Pinpoint the cell where the given text exists, returning its (x, y) midpoint coordinate. 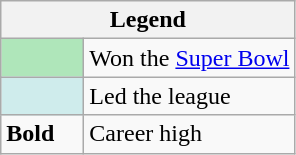
Career high (190, 134)
Bold (42, 134)
Legend (148, 20)
Led the league (190, 96)
Won the Super Bowl (190, 58)
